Return the [X, Y] coordinate for the center point of the cell that contains the specified text.  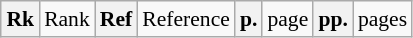
Reference [186, 19]
pp. [333, 19]
Rk [20, 19]
Ref [116, 19]
page [288, 19]
p. [249, 19]
pages [382, 19]
Rank [67, 19]
